Extract the (X, Y) coordinate from the center of the cell holding the provided text.  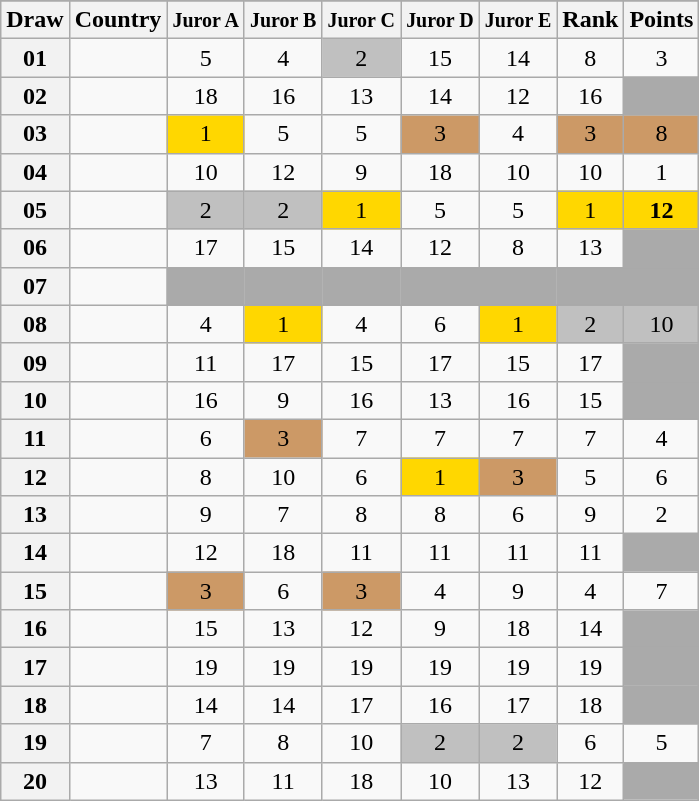
07 (35, 286)
03 (35, 134)
Rank (590, 20)
Juror B (283, 20)
Juror E (518, 20)
01 (35, 58)
20 (35, 781)
Juror C (362, 20)
Juror A (206, 20)
Points (662, 20)
02 (35, 96)
Draw (35, 20)
06 (35, 248)
Country (118, 20)
Juror D (440, 20)
05 (35, 210)
04 (35, 172)
08 (35, 324)
09 (35, 362)
